Identify which cell holds the provided text, then report its (X, Y) central coordinate. 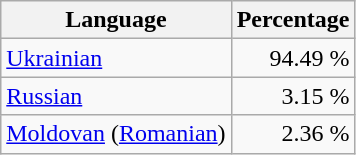
3.15 % (293, 96)
2.36 % (293, 134)
Percentage (293, 20)
94.49 % (293, 58)
Ukrainian (116, 58)
Moldovan (Romanian) (116, 134)
Russian (116, 96)
Language (116, 20)
